Locate the cell with the specified text and output its (x, y) center coordinate. 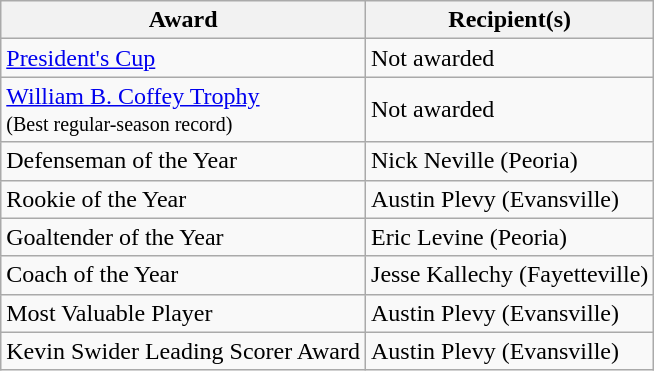
Coach of the Year (184, 275)
Recipient(s) (510, 20)
Eric Levine (Peoria) (510, 237)
Goaltender of the Year (184, 237)
Jesse Kallechy (Fayetteville) (510, 275)
Kevin Swider Leading Scorer Award (184, 351)
President's Cup (184, 58)
Rookie of the Year (184, 199)
Award (184, 20)
Most Valuable Player (184, 313)
William B. Coffey Trophy(Best regular-season record) (184, 110)
Defenseman of the Year (184, 161)
Nick Neville (Peoria) (510, 161)
